Scan for the cell matching the given text and deliver its (X, Y) coordinate at center. 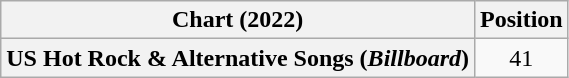
Chart (2022) (238, 20)
Position (521, 20)
41 (521, 58)
US Hot Rock & Alternative Songs (Billboard) (238, 58)
